Determine the [x, y] coordinate at the center of the cell enclosing the given text.  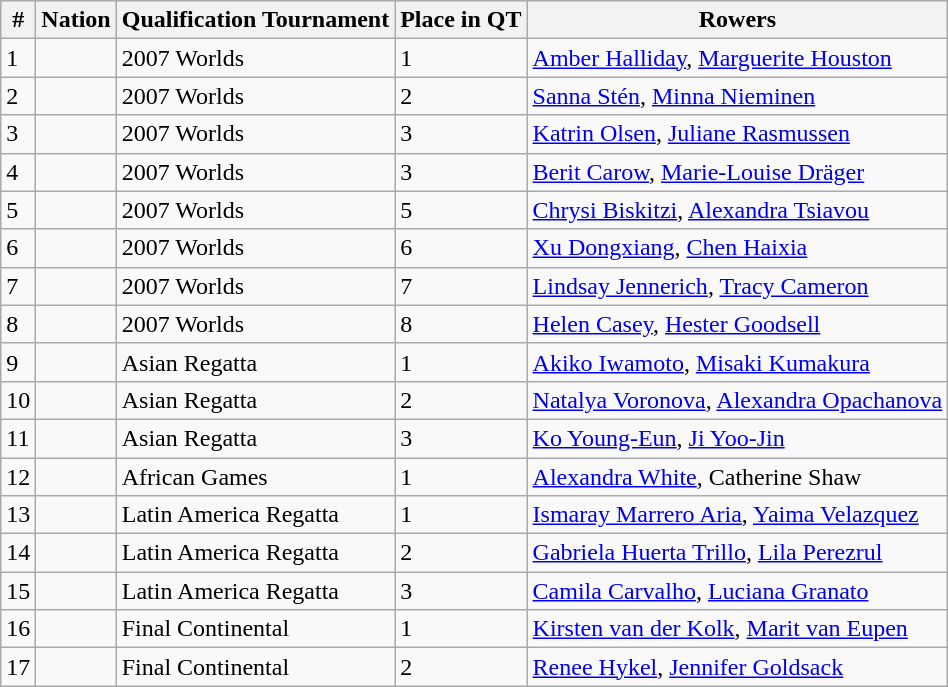
Berit Carow, Marie-Louise Dräger [738, 172]
Chrysi Biskitzi, Alexandra Tsiavou [738, 210]
10 [18, 400]
Lindsay Jennerich, Tracy Cameron [738, 286]
4 [18, 172]
14 [18, 553]
9 [18, 362]
Camila Carvalho, Luciana Granato [738, 591]
African Games [255, 477]
Akiko Iwamoto, Misaki Kumakura [738, 362]
Nation [76, 20]
Katrin Olsen, Juliane Rasmussen [738, 134]
Helen Casey, Hester Goodsell [738, 324]
12 [18, 477]
Qualification Tournament [255, 20]
Ko Young-Eun, Ji Yoo-Jin [738, 438]
16 [18, 629]
Place in QT [461, 20]
Kirsten van der Kolk, Marit van Eupen [738, 629]
17 [18, 667]
Amber Halliday, Marguerite Houston [738, 58]
Alexandra White, Catherine Shaw [738, 477]
15 [18, 591]
Xu Dongxiang, Chen Haixia [738, 248]
13 [18, 515]
Renee Hykel, Jennifer Goldsack [738, 667]
Ismaray Marrero Aria, Yaima Velazquez [738, 515]
Natalya Voronova, Alexandra Opachanova [738, 400]
11 [18, 438]
Rowers [738, 20]
# [18, 20]
Sanna Stén, Minna Nieminen [738, 96]
Gabriela Huerta Trillo, Lila Perezrul [738, 553]
